Provide the [X, Y] coordinate of the cell's center where the given text is located.  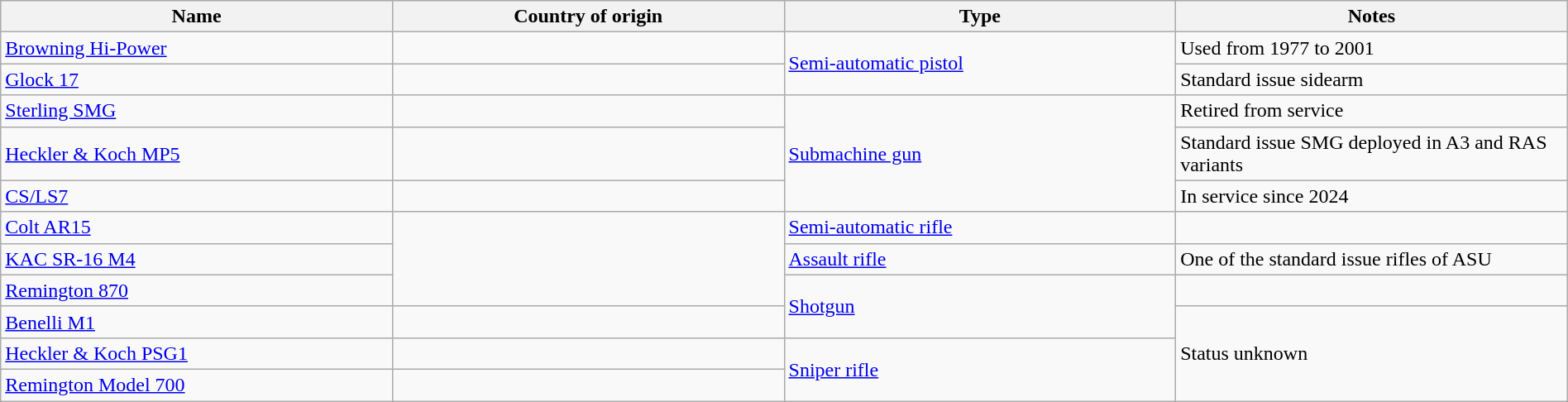
Semi-automatic rifle [980, 227]
KAC SR-16 M4 [197, 259]
Country of origin [588, 17]
In service since 2024 [1372, 196]
Submachine gun [980, 154]
Name [197, 17]
Semi-automatic pistol [980, 64]
Standard issue SMG deployed in A3 and RAS variants [1372, 154]
Heckler & Koch MP5 [197, 154]
Status unknown [1372, 353]
Notes [1372, 17]
Sterling SMG [197, 111]
Remington Model 700 [197, 385]
Standard issue sidearm [1372, 79]
Benelli M1 [197, 322]
Shotgun [980, 306]
Used from 1977 to 2001 [1372, 48]
CS/LS7 [197, 196]
Browning Hi-Power [197, 48]
Assault rifle [980, 259]
One of the standard issue rifles of ASU [1372, 259]
Type [980, 17]
Colt AR15 [197, 227]
Retired from service [1372, 111]
Glock 17 [197, 79]
Sniper rifle [980, 369]
Heckler & Koch PSG1 [197, 353]
Remington 870 [197, 290]
